Search for the cell housing the specified text and yield its [X, Y] center coordinate. 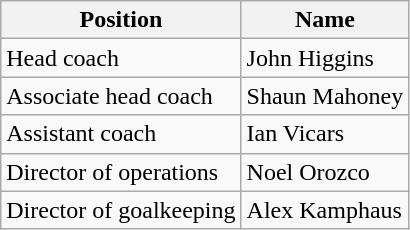
Director of goalkeeping [121, 210]
Associate head coach [121, 96]
Assistant coach [121, 134]
Position [121, 20]
John Higgins [325, 58]
Head coach [121, 58]
Noel Orozco [325, 172]
Ian Vicars [325, 134]
Director of operations [121, 172]
Alex Kamphaus [325, 210]
Shaun Mahoney [325, 96]
Name [325, 20]
